Determine the [X, Y] coordinate at the center of the cell enclosing the given text.  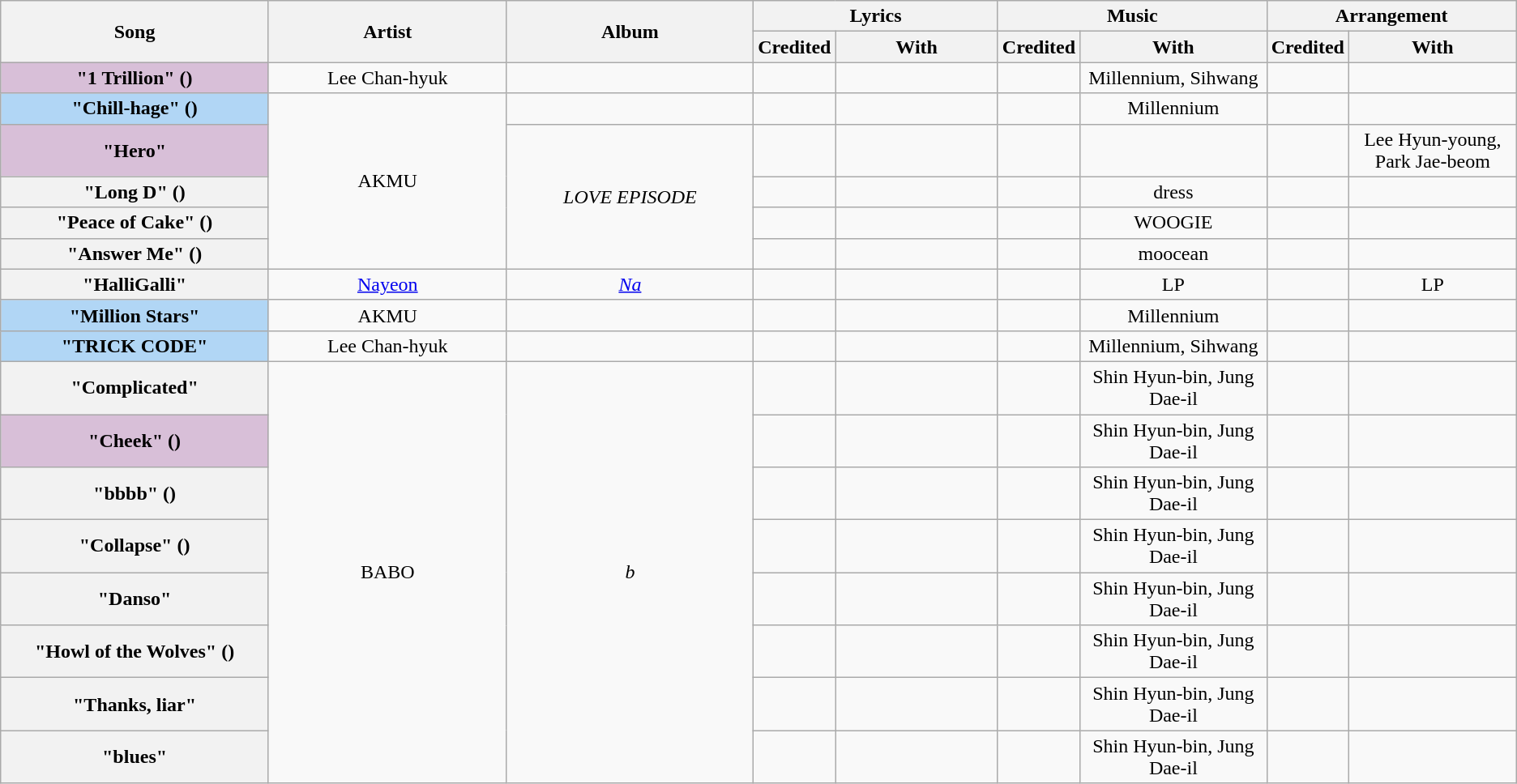
"HalliGalli" [135, 284]
Arrangement [1391, 16]
"Thanks, liar" [135, 705]
Artist [387, 32]
b [630, 572]
"Howl of the Wolves" () [135, 651]
"TRICK CODE" [135, 346]
Music [1132, 16]
LOVE EPISODE [630, 196]
Lee Hyun-young, Park Jae-beom [1433, 151]
BABO [387, 572]
moocean [1173, 254]
"Chill-hage" () [135, 109]
"bbbb" () [135, 494]
Song [135, 32]
"Cheek" () [135, 441]
"Answer Me" () [135, 254]
"blues" [135, 756]
"1 Trillion" () [135, 78]
Album [630, 32]
"Million Stars" [135, 315]
Lyrics [876, 16]
WOOGIE [1173, 223]
"Collapse" () [135, 546]
"Danso" [135, 599]
Nayeon [387, 284]
Na [630, 284]
"Hero" [135, 151]
"Complicated" [135, 387]
dress [1173, 192]
"Long D" () [135, 192]
"Peace of Cake" () [135, 223]
